Capture the cell that displays the provided text and extract its [x, y] central coordinate. 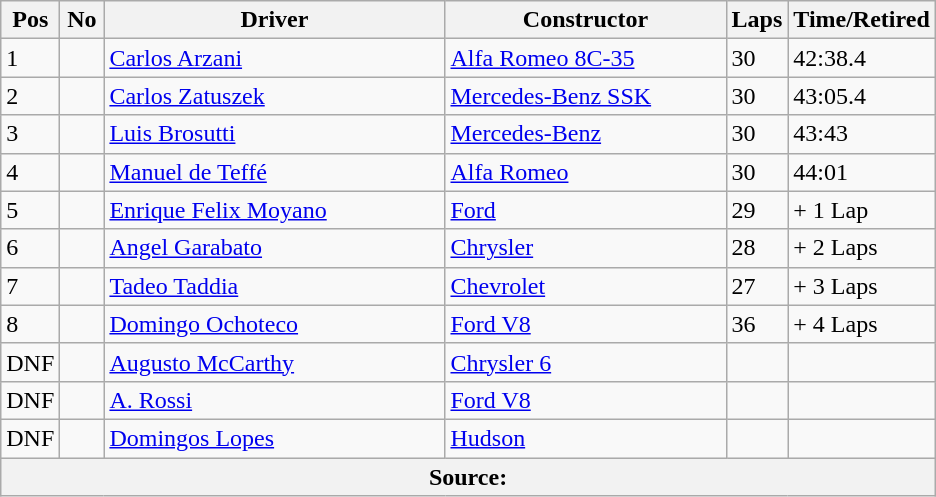
8 [30, 324]
+ 3 Laps [862, 286]
2 [30, 96]
Time/Retired [862, 20]
Driver [274, 20]
Carlos Zatuszek [274, 96]
Tadeo Taddia [274, 286]
Chevrolet [586, 286]
+ 1 Lap [862, 210]
6 [30, 248]
No [82, 20]
28 [757, 248]
Source: [468, 477]
44:01 [862, 172]
Ford [586, 210]
A. Rossi [274, 400]
Angel Garabato [274, 248]
Alfa Romeo 8C-35 [586, 58]
Alfa Romeo [586, 172]
Domingos Lopes [274, 438]
Carlos Arzani [274, 58]
36 [757, 324]
Augusto McCarthy [274, 362]
7 [30, 286]
Chrysler [586, 248]
43:43 [862, 134]
Constructor [586, 20]
Hudson [586, 438]
+ 2 Laps [862, 248]
27 [757, 286]
1 [30, 58]
42:38.4 [862, 58]
4 [30, 172]
Mercedes-Benz SSK [586, 96]
Laps [757, 20]
+ 4 Laps [862, 324]
5 [30, 210]
Mercedes-Benz [586, 134]
43:05.4 [862, 96]
Manuel de Teffé [274, 172]
Enrique Felix Moyano [274, 210]
29 [757, 210]
3 [30, 134]
Luis Brosutti [274, 134]
Pos [30, 20]
Domingo Ochoteco [274, 324]
Chrysler 6 [586, 362]
